Search for the cell housing the specified text and yield its [x, y] center coordinate. 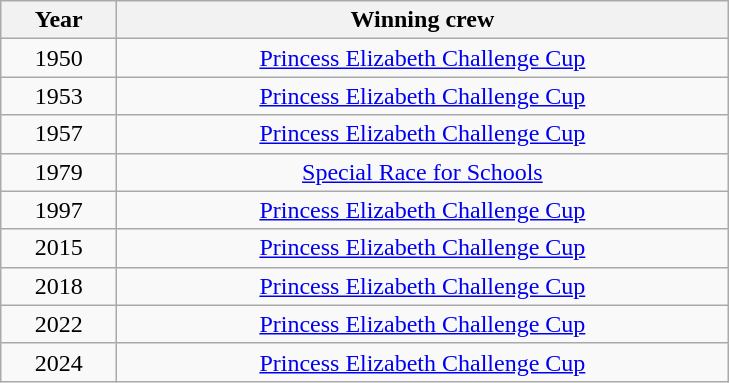
1979 [59, 172]
Special Race for Schools [422, 172]
2018 [59, 286]
1953 [59, 96]
1997 [59, 210]
Year [59, 20]
1950 [59, 58]
1957 [59, 134]
2015 [59, 248]
2022 [59, 324]
2024 [59, 362]
Winning crew [422, 20]
